Return the [x, y] coordinate for the center point of the cell that contains the specified text.  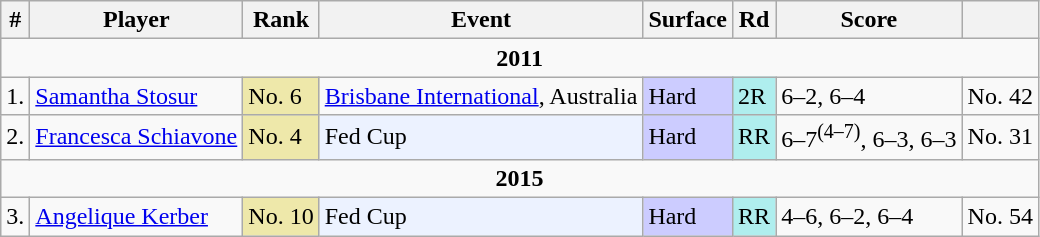
6–7(4–7), 6–3, 6–3 [869, 138]
3. [16, 217]
# [16, 20]
No. 4 [281, 138]
Rd [754, 20]
No. 10 [281, 217]
2. [16, 138]
No. 42 [1000, 96]
2015 [520, 178]
Samantha Stosur [136, 96]
Surface [688, 20]
Brisbane International, Australia [481, 96]
1. [16, 96]
6–2, 6–4 [869, 96]
Player [136, 20]
2R [754, 96]
No. 6 [281, 96]
Event [481, 20]
No. 54 [1000, 217]
Francesca Schiavone [136, 138]
Score [869, 20]
Angelique Kerber [136, 217]
4–6, 6–2, 6–4 [869, 217]
Rank [281, 20]
2011 [520, 58]
No. 31 [1000, 138]
